From the cell containing the given text, extract its center point as [x, y] coordinate. 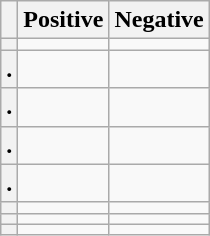
Positive [64, 20]
Negative [159, 20]
